For the text-containing cell, return its midpoint in (x, y) coordinate format. 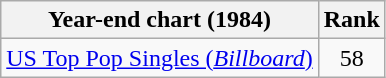
US Top Pop Singles (Billboard) (160, 58)
Year-end chart (1984) (160, 20)
58 (352, 58)
Rank (352, 20)
